Return the [x, y] coordinate for the center point of the cell that contains the specified text.  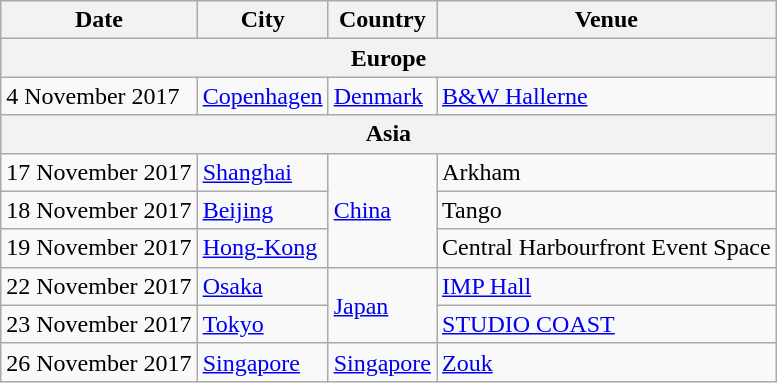
Country [382, 20]
18 November 2017 [99, 210]
Central Harbourfront Event Space [607, 248]
4 November 2017 [99, 96]
IMP Hall [607, 286]
China [382, 210]
Hong-Kong [262, 248]
Zouk [607, 362]
22 November 2017 [99, 286]
Tango [607, 210]
B&W Hallerne [607, 96]
Arkham [607, 172]
26 November 2017 [99, 362]
19 November 2017 [99, 248]
23 November 2017 [99, 324]
Denmark [382, 96]
Venue [607, 20]
Osaka [262, 286]
Beijing [262, 210]
Europe [388, 58]
Japan [382, 305]
STUDIO COAST [607, 324]
Tokyo [262, 324]
Shanghai [262, 172]
Asia [388, 134]
Copenhagen [262, 96]
Date [99, 20]
City [262, 20]
17 November 2017 [99, 172]
